Search for the cell housing the specified text and yield its (X, Y) center coordinate. 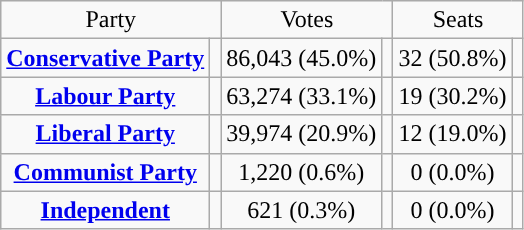
32 (50.8%) (452, 58)
Seats (458, 20)
12 (19.0%) (452, 134)
39,974 (20.9%) (302, 134)
Liberal Party (106, 134)
Votes (307, 20)
Independent (106, 210)
63,274 (33.1%) (302, 96)
Labour Party (106, 96)
86,043 (45.0%) (302, 58)
Communist Party (106, 172)
621 (0.3%) (302, 210)
Conservative Party (106, 58)
Party (111, 20)
1,220 (0.6%) (302, 172)
19 (30.2%) (452, 96)
